Provide the (x, y) coordinate of the cell's center where the given text is located.  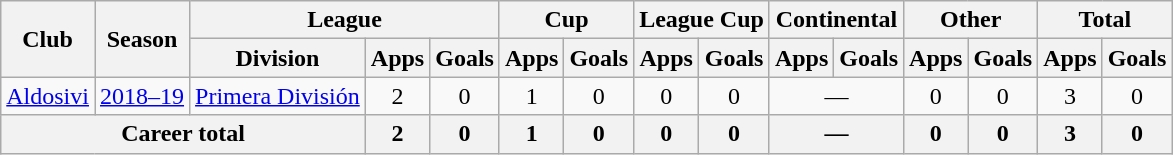
Club (48, 39)
2018–19 (142, 96)
Other (971, 20)
Continental (836, 20)
Total (1105, 20)
Aldosivi (48, 96)
Division (278, 58)
League Cup (702, 20)
Primera División (278, 96)
League (345, 20)
Cup (566, 20)
Season (142, 39)
Career total (184, 134)
